For the text-containing cell, return its midpoint in [x, y] coordinate format. 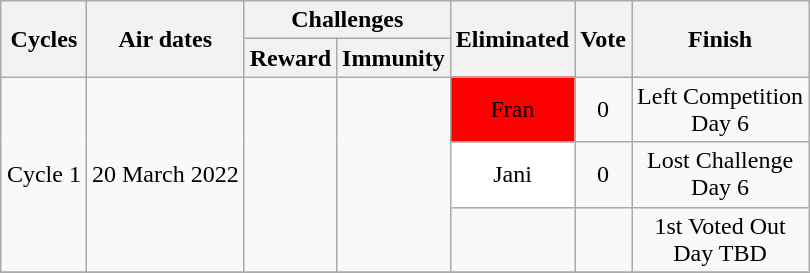
Lost ChallengeDay 6 [720, 174]
Fran [512, 110]
Challenges [347, 20]
Cycle 1 [44, 174]
Immunity [394, 58]
Cycles [44, 39]
Eliminated [512, 39]
Reward [290, 58]
Vote [604, 39]
Jani [512, 174]
20 March 2022 [165, 174]
Left CompetitionDay 6 [720, 110]
Air dates [165, 39]
Finish [720, 39]
1st Voted OutDay TBD [720, 240]
